Provide the (x, y) coordinate of the cell's center where the given text is located.  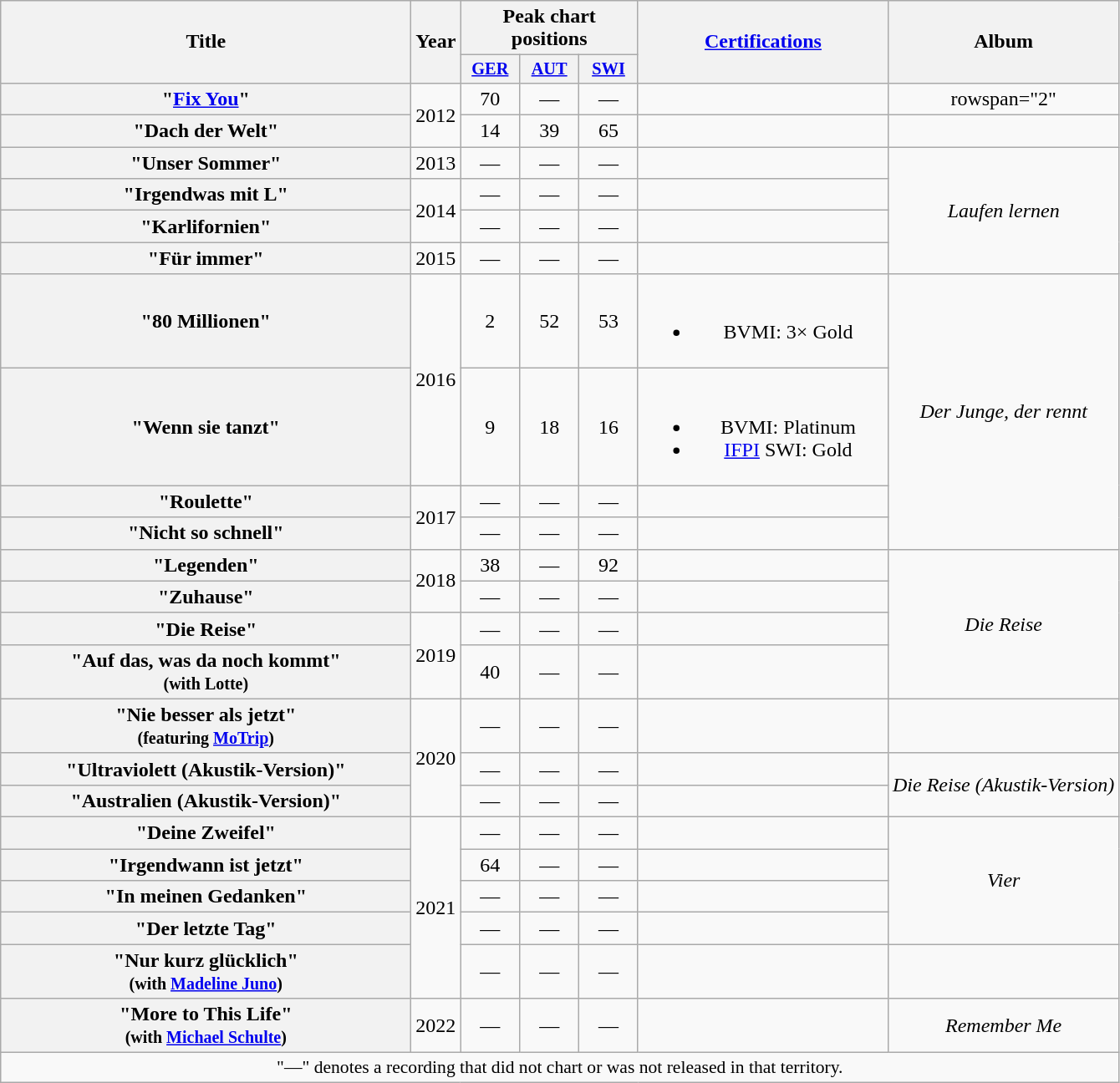
2012 (436, 114)
"Nie besser als jetzt"(featuring MoTrip) (206, 725)
rowspan="2" (1003, 99)
Year (436, 42)
Album (1003, 42)
"Zuhause" (206, 597)
"Auf das, was da noch kommt"(with Lotte) (206, 672)
AUT (550, 69)
14 (490, 131)
"More to This Life"(with Michael Schulte) (206, 1026)
92 (608, 565)
"In meinen Gedanken" (206, 897)
"Legenden" (206, 565)
64 (490, 865)
"Dach der Welt" (206, 131)
53 (608, 321)
2017 (436, 517)
2015 (436, 258)
Peak chart positions (550, 28)
2014 (436, 211)
"—" denotes a recording that did not chart or was not released in that territory. (560, 1068)
2021 (436, 908)
"Deine Zweifel" (206, 833)
"Die Reise" (206, 628)
40 (490, 672)
16 (608, 427)
9 (490, 427)
39 (550, 131)
"Karlifornien" (206, 226)
Remember Me (1003, 1026)
"80 Millionen" (206, 321)
"Australien (Akustik-Version)" (206, 801)
BVMI: 3× Gold (762, 321)
Vier (1003, 881)
2013 (436, 163)
Title (206, 42)
Die Reise (Akustik-Version) (1003, 785)
"Roulette" (206, 501)
GER (490, 69)
2 (490, 321)
"Ultraviolett (Akustik-Version)" (206, 769)
"Irgendwas mit L" (206, 195)
2016 (436, 379)
"Wenn sie tanzt" (206, 427)
"Nur kurz glücklich"(with Madeline Juno) (206, 971)
2022 (436, 1026)
"Der letzte Tag" (206, 928)
"Fix You" (206, 99)
Die Reise (1003, 623)
Certifications (762, 42)
38 (490, 565)
Der Junge, der rennt (1003, 411)
"Nicht so schnell" (206, 533)
2018 (436, 581)
BVMI: PlatinumIFPI SWI: Gold (762, 427)
65 (608, 131)
Laufen lernen (1003, 211)
SWI (608, 69)
"Irgendwann ist jetzt" (206, 865)
52 (550, 321)
"Unser Sommer" (206, 163)
"Für immer" (206, 258)
2020 (436, 757)
70 (490, 99)
18 (550, 427)
2019 (436, 655)
